Find where the given text appears and provide that cell's center as [X, Y] coordinate. 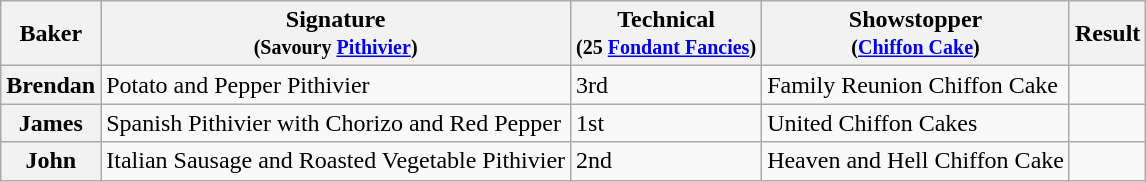
United Chiffon Cakes [916, 123]
Signature(Savoury Pithivier) [336, 34]
Spanish Pithivier with Chorizo and Red Pepper [336, 123]
James [51, 123]
John [51, 161]
3rd [666, 85]
Heaven and Hell Chiffon Cake [916, 161]
2nd [666, 161]
Family Reunion Chiffon Cake [916, 85]
Baker [51, 34]
Italian Sausage and Roasted Vegetable Pithivier [336, 161]
Brendan [51, 85]
Potato and Pepper Pithivier [336, 85]
Showstopper(Chiffon Cake) [916, 34]
Technical(25 Fondant Fancies) [666, 34]
1st [666, 123]
Result [1107, 34]
